Provide the (X, Y) coordinate of the cell's center where the given text is located.  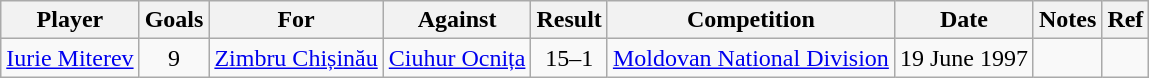
15–1 (569, 58)
Date (964, 20)
Iurie Miterev (70, 58)
Player (70, 20)
Notes (1067, 20)
Zimbru Chișinău (296, 58)
Moldovan National Division (750, 58)
Result (569, 20)
For (296, 20)
Ref (1126, 20)
9 (174, 58)
Ciuhur Ocnița (457, 58)
19 June 1997 (964, 58)
Competition (750, 20)
Goals (174, 20)
Against (457, 20)
